Detect which cell encompasses the target text, then output its (x, y) center coordinate. 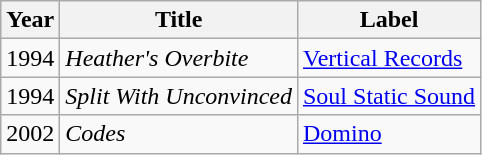
Split With Unconvinced (179, 96)
Title (179, 20)
Heather's Overbite (179, 58)
Vertical Records (388, 58)
Label (388, 20)
Soul Static Sound (388, 96)
Codes (179, 134)
Domino (388, 134)
Year (30, 20)
2002 (30, 134)
